Search for the cell housing the specified text and yield its (x, y) center coordinate. 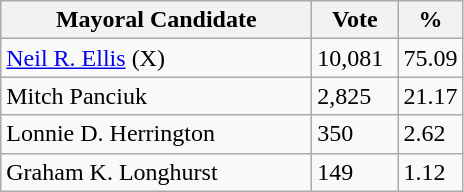
Neil R. Ellis (X) (156, 58)
21.17 (430, 96)
149 (355, 172)
2.62 (430, 134)
Vote (355, 20)
10,081 (355, 58)
Graham K. Longhurst (156, 172)
1.12 (430, 172)
% (430, 20)
Mitch Panciuk (156, 96)
Lonnie D. Herrington (156, 134)
Mayoral Candidate (156, 20)
75.09 (430, 58)
2,825 (355, 96)
350 (355, 134)
